Find where the given text appears and provide that cell's center as [x, y] coordinate. 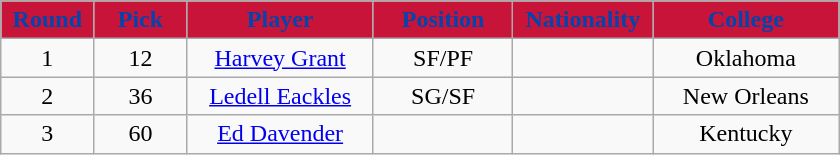
12 [140, 58]
Pick [140, 20]
36 [140, 96]
SF/PF [443, 58]
Harvey Grant [280, 58]
Kentucky [746, 134]
Position [443, 20]
Ledell Eackles [280, 96]
1 [48, 58]
New Orleans [746, 96]
Round [48, 20]
SG/SF [443, 96]
60 [140, 134]
2 [48, 96]
3 [48, 134]
College [746, 20]
Player [280, 20]
Ed Davender [280, 134]
Nationality [583, 20]
Oklahoma [746, 58]
